For the text-containing cell, return its midpoint in [X, Y] coordinate format. 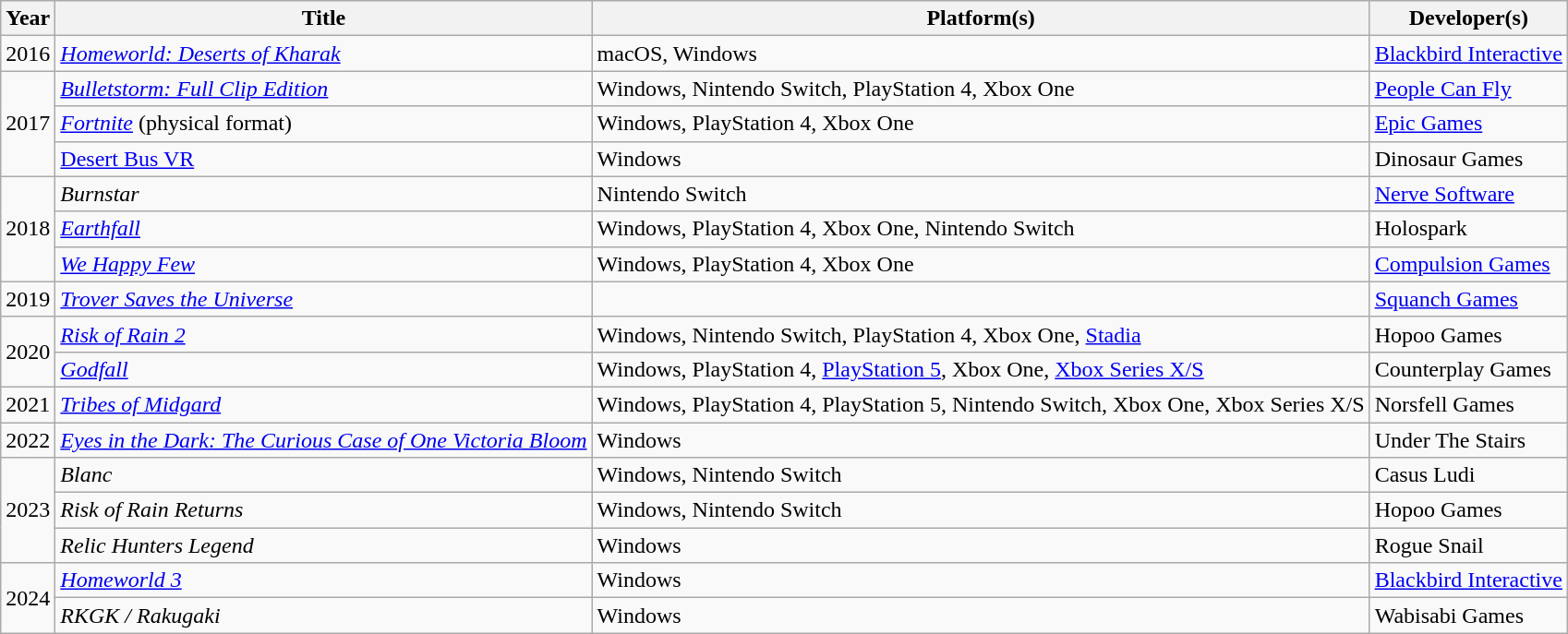
2024 [28, 598]
Windows, Nintendo Switch, PlayStation 4, Xbox One, Stadia [981, 334]
Casus Ludi [1468, 475]
Developer(s) [1468, 18]
Holospark [1468, 229]
Homeworld: Deserts of Kharak [323, 54]
Relic Hunters Legend [323, 545]
We Happy Few [323, 264]
Year [28, 18]
Epic Games [1468, 124]
Wabisabi Games [1468, 616]
Eyes in the Dark: The Curious Case of One Victoria Bloom [323, 440]
Squanch Games [1468, 299]
Trover Saves the Universe [323, 299]
2023 [28, 510]
Windows, PlayStation 4, Xbox One, Nintendo Switch [981, 229]
macOS, Windows [981, 54]
Godfall [323, 369]
Nerve Software [1468, 194]
2018 [28, 229]
Dinosaur Games [1468, 159]
Risk of Rain Returns [323, 510]
Nintendo Switch [981, 194]
Compulsion Games [1468, 264]
Under The Stairs [1468, 440]
2021 [28, 404]
Fortnite (physical format) [323, 124]
2016 [28, 54]
Burnstar [323, 194]
Blanc [323, 475]
2019 [28, 299]
Bulletstorm: Full Clip Edition [323, 89]
Earthfall [323, 229]
Desert Bus VR [323, 159]
Windows, PlayStation 4, PlayStation 5, Xbox One, Xbox Series X/S [981, 369]
Title [323, 18]
RKGK / Rakugaki [323, 616]
Norsfell Games [1468, 404]
Windows, PlayStation 4, PlayStation 5, Nintendo Switch, Xbox One, Xbox Series X/S [981, 404]
People Can Fly [1468, 89]
Counterplay Games [1468, 369]
Risk of Rain 2 [323, 334]
2022 [28, 440]
Homeworld 3 [323, 580]
Rogue Snail [1468, 545]
Tribes of Midgard [323, 404]
2020 [28, 352]
Windows, Nintendo Switch, PlayStation 4, Xbox One [981, 89]
2017 [28, 124]
Platform(s) [981, 18]
